Find where the given text appears and provide that cell's center as (X, Y) coordinate. 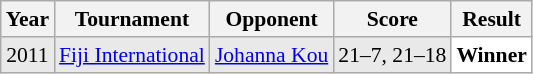
2011 (28, 55)
21–7, 21–18 (392, 55)
Year (28, 19)
Tournament (132, 19)
Winner (492, 55)
Fiji International (132, 55)
Johanna Kou (272, 55)
Score (392, 19)
Opponent (272, 19)
Result (492, 19)
